Scan for the cell matching the given text and deliver its [X, Y] coordinate at center. 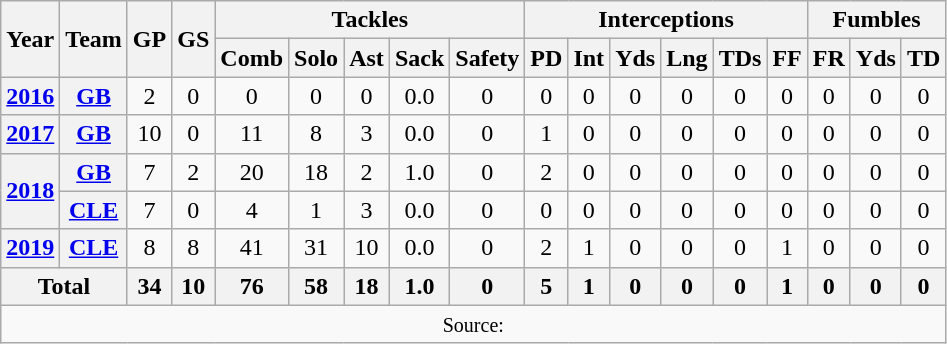
58 [316, 286]
FR [828, 58]
Interceptions [666, 20]
Sack [419, 58]
GS [194, 39]
2016 [30, 96]
TDs [740, 58]
31 [316, 248]
11 [252, 134]
Fumbles [876, 20]
FF [787, 58]
76 [252, 286]
4 [252, 210]
Int [589, 58]
2017 [30, 134]
5 [546, 286]
GP [149, 39]
Total [64, 286]
Solo [316, 58]
Ast [367, 58]
20 [252, 172]
PD [546, 58]
Safety [488, 58]
Tackles [370, 20]
2019 [30, 248]
Comb [252, 58]
41 [252, 248]
Team [94, 39]
34 [149, 286]
Year [30, 39]
Source: [474, 324]
TD [923, 58]
Lng [687, 58]
2018 [30, 191]
